From the cell containing the given text, extract its center point as (x, y) coordinate. 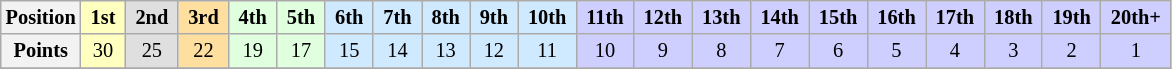
22 (203, 51)
7 (779, 51)
2 (1071, 51)
5th (301, 17)
14th (779, 17)
7th (397, 17)
5 (896, 51)
15th (838, 17)
9th (494, 17)
4th (253, 17)
14 (397, 51)
1st (104, 17)
8th (446, 17)
9 (663, 51)
11th (604, 17)
13 (446, 51)
Points (41, 51)
4 (955, 51)
3 (1013, 51)
30 (104, 51)
18th (1013, 17)
10 (604, 51)
25 (152, 51)
16th (896, 17)
15 (349, 51)
19 (253, 51)
3rd (203, 17)
12th (663, 17)
13th (721, 17)
8 (721, 51)
6th (349, 17)
Position (41, 17)
2nd (152, 17)
6 (838, 51)
19th (1071, 17)
17 (301, 51)
12 (494, 51)
11 (547, 51)
17th (955, 17)
20th+ (1136, 17)
10th (547, 17)
1 (1136, 51)
